Capture the cell that displays the provided text and extract its [x, y] central coordinate. 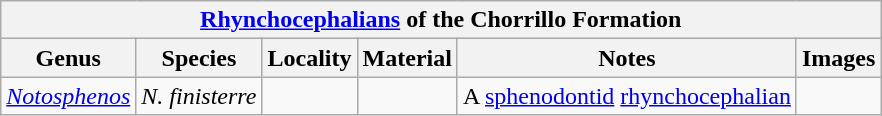
Genus [68, 58]
Locality [310, 58]
Material [407, 58]
Images [838, 58]
Species [199, 58]
Notes [626, 58]
Rhynchocephalians of the Chorrillo Formation [441, 20]
N. finisterre [199, 96]
Notosphenos [68, 96]
A sphenodontid rhynchocephalian [626, 96]
